Return the (X, Y) coordinate for the center point of the cell that contains the specified text.  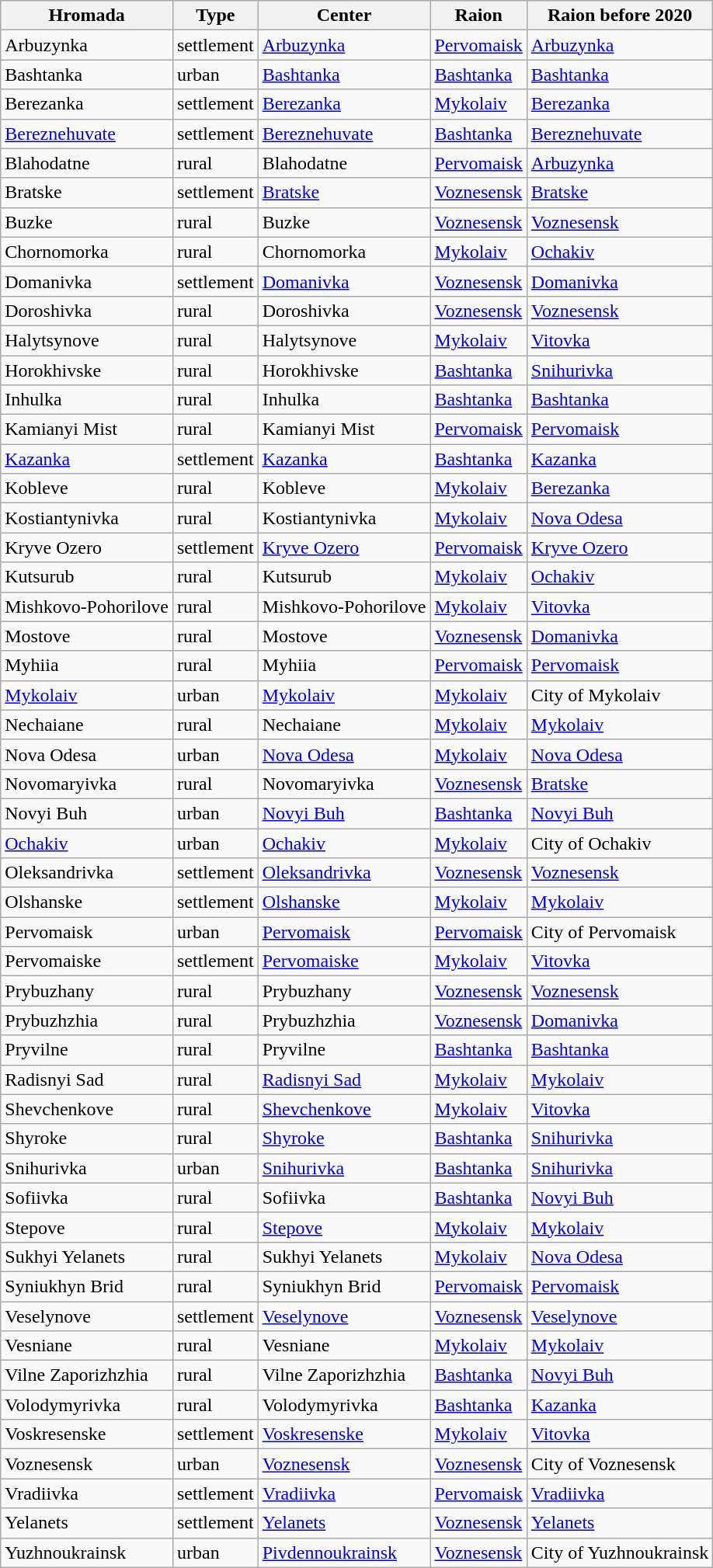
City of Pervomaisk (620, 932)
Pivdennoukrainsk (344, 1552)
City of Ochakiv (620, 843)
City of Yuzhnoukrainsk (620, 1552)
Type (215, 16)
Center (344, 16)
Yuzhnoukrainsk (87, 1552)
City of Mykolaiv (620, 695)
Raion before 2020 (620, 16)
Raion (478, 16)
Hromada (87, 16)
City of Voznesensk (620, 1464)
